Determine the [X, Y] coordinate at the center of the cell enclosing the given text.  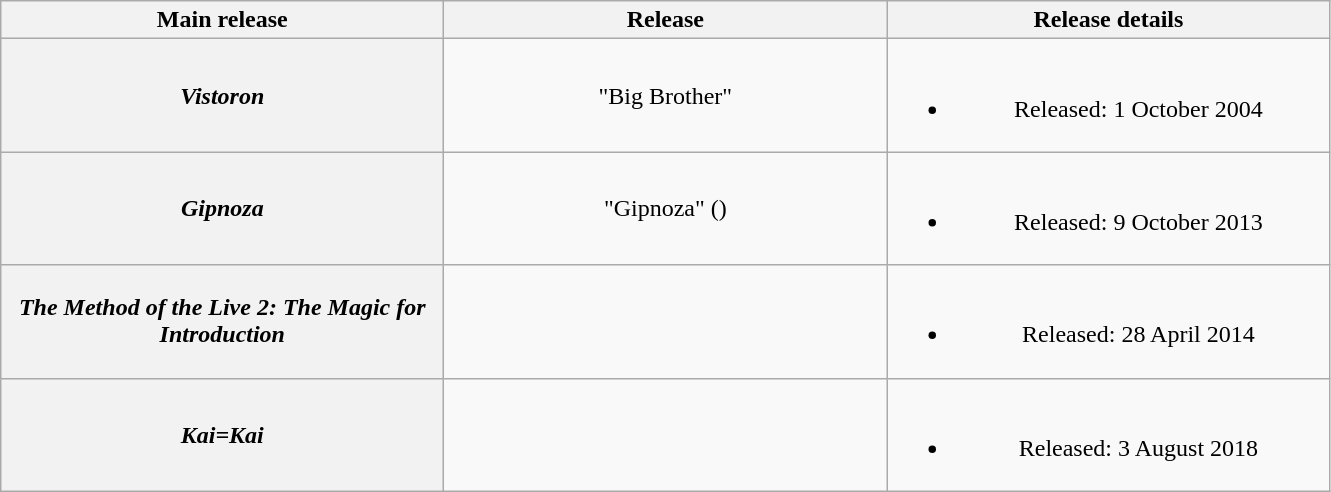
Kai=Kai [222, 434]
Main release [222, 20]
Released: 28 April 2014 [1108, 322]
Vistoron [222, 96]
The Method of the Live 2: The Magic for Introduction [222, 322]
Release [666, 20]
Released: 9 October 2013 [1108, 208]
Released: 3 August 2018 [1108, 434]
"Big Brother" [666, 96]
Release details [1108, 20]
Gipnoza [222, 208]
Released: 1 October 2004 [1108, 96]
"Gipnoza" () [666, 208]
